Identify which cell holds the provided text, then report its [x, y] central coordinate. 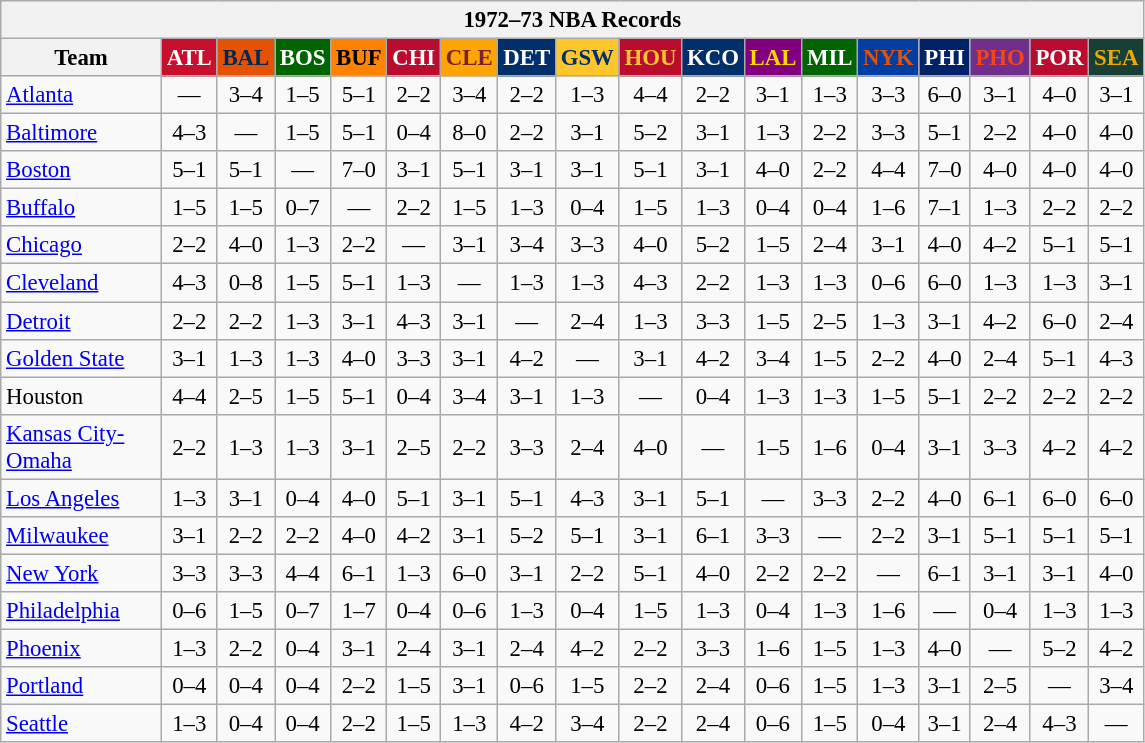
Philadelphia [82, 611]
Team [82, 58]
7–1 [944, 208]
GSW [587, 58]
Golden State [82, 358]
Portland [82, 686]
BAL [246, 58]
Phoenix [82, 648]
1972–73 NBA Records [572, 20]
LAL [772, 58]
1–7 [359, 611]
NYK [888, 58]
Kansas City-Omaha [82, 446]
8–0 [470, 133]
New York [82, 573]
Detroit [82, 321]
Seattle [82, 724]
Boston [82, 170]
CLE [470, 58]
CHI [414, 58]
Chicago [82, 245]
POR [1060, 58]
BOS [303, 58]
BUF [359, 58]
PHO [1000, 58]
0–8 [246, 283]
SEA [1116, 58]
DET [526, 58]
Baltimore [82, 133]
MIL [830, 58]
HOU [650, 58]
KCO [714, 58]
Atlanta [82, 95]
Milwaukee [82, 536]
Los Angeles [82, 498]
ATL [189, 58]
PHI [944, 58]
Buffalo [82, 208]
Houston [82, 396]
Cleveland [82, 283]
